Scan for the cell matching the given text and deliver its (x, y) coordinate at center. 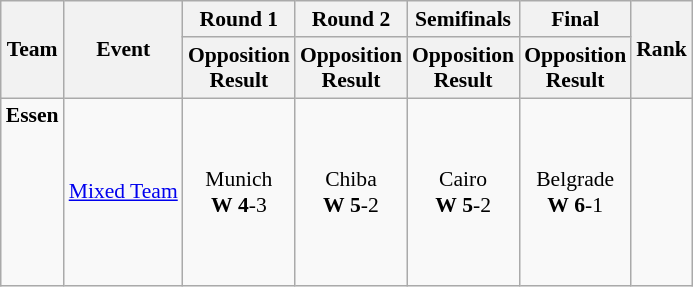
Round 2 (351, 19)
Munich W 4-3 (239, 192)
Rank (662, 50)
Mixed Team (124, 192)
Event (124, 50)
Round 1 (239, 19)
Essen (32, 192)
Semifinals (463, 19)
Cairo W 5-2 (463, 192)
Team (32, 50)
Final (575, 19)
Belgrade W 6-1 (575, 192)
Chiba W 5-2 (351, 192)
